Extract the (x, y) coordinate from the center of the cell holding the provided text.  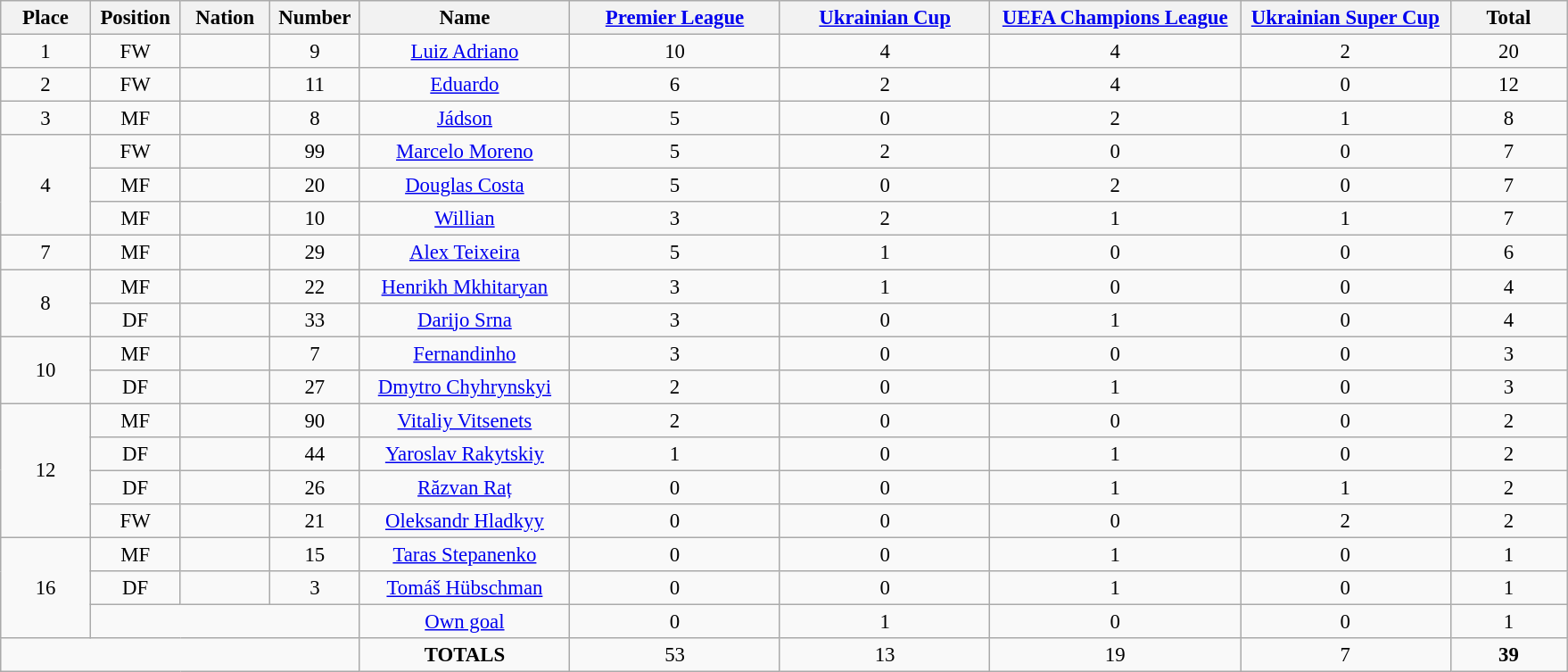
9 (316, 52)
Henrikh Mkhitaryan (465, 286)
Dmytro Chyhrynskyi (465, 386)
53 (675, 655)
Luiz Adriano (465, 52)
Taras Stepanenko (465, 554)
90 (316, 420)
Total (1509, 18)
Vitaliy Vitsenets (465, 420)
27 (316, 386)
Willian (465, 219)
Fernandinho (465, 353)
21 (316, 521)
Nation (225, 18)
Position (136, 18)
TOTALS (465, 655)
33 (316, 319)
99 (316, 152)
Eduardo (465, 85)
Alex Teixeira (465, 253)
15 (316, 554)
Răzvan Raț (465, 487)
Yaroslav Rakytskiy (465, 454)
Tomáš Hübschman (465, 588)
29 (316, 253)
Name (465, 18)
UEFA Champions League (1115, 18)
Place (46, 18)
Premier League (675, 18)
Oleksandr Hladkyy (465, 521)
Ukrainian Super Cup (1345, 18)
11 (316, 85)
16 (46, 587)
22 (316, 286)
19 (1115, 655)
13 (885, 655)
26 (316, 487)
Marcelo Moreno (465, 152)
Jádson (465, 119)
44 (316, 454)
Ukrainian Cup (885, 18)
Own goal (465, 622)
Douglas Costa (465, 186)
Number (316, 18)
39 (1509, 655)
Darijo Srna (465, 319)
